Find where the given text appears and provide that cell's center as [X, Y] coordinate. 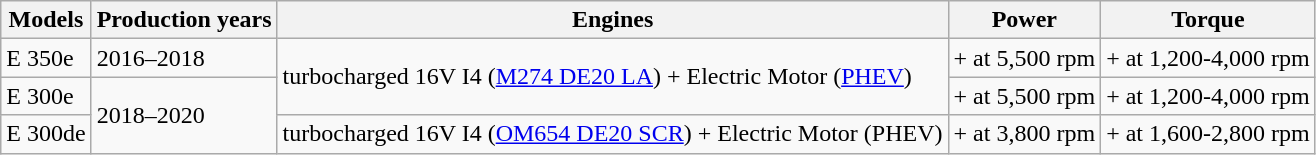
2018–2020 [184, 115]
E 350e [46, 58]
Engines [612, 20]
E 300de [46, 134]
turbocharged 16V I4 (OM654 DE20 SCR) + Electric Motor (PHEV) [612, 134]
turbocharged 16V I4 (M274 DE20 LA) + Electric Motor (PHEV) [612, 77]
Production years [184, 20]
Models [46, 20]
E 300e [46, 96]
+ at 1,600-2,800 rpm [1208, 134]
+ at 3,800 rpm [1024, 134]
2016–2018 [184, 58]
Power [1024, 20]
Torque [1208, 20]
